Find where the given text appears and provide that cell's center as [X, Y] coordinate. 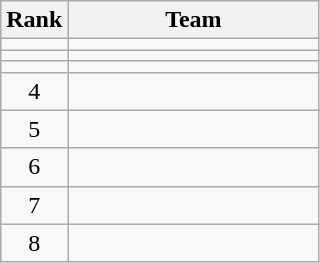
8 [34, 243]
7 [34, 205]
5 [34, 129]
6 [34, 167]
Rank [34, 20]
Team [194, 20]
4 [34, 91]
